Determine the [X, Y] coordinate at the center of the cell enclosing the given text.  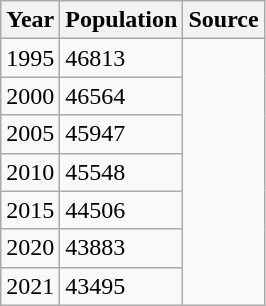
45947 [122, 134]
44506 [122, 210]
2005 [30, 134]
2010 [30, 172]
2015 [30, 210]
45548 [122, 172]
Source [224, 20]
Population [122, 20]
2021 [30, 286]
2000 [30, 96]
1995 [30, 58]
46564 [122, 96]
2020 [30, 248]
43883 [122, 248]
46813 [122, 58]
Year [30, 20]
43495 [122, 286]
